Detect which cell encompasses the target text, then output its [X, Y] center coordinate. 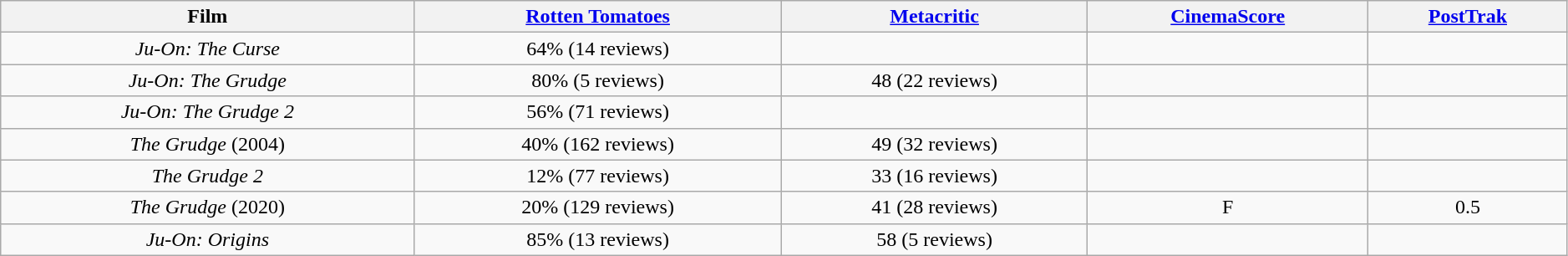
Ju-On: The Grudge 2 [207, 112]
Film [207, 17]
Ju-On: The Grudge [207, 80]
12% (77 reviews) [598, 176]
Metacritic [934, 17]
CinemaScore [1228, 17]
0.5 [1467, 207]
64% (14 reviews) [598, 49]
33 (16 reviews) [934, 176]
56% (71 reviews) [598, 112]
85% (13 reviews) [598, 239]
Rotten Tomatoes [598, 17]
F [1228, 207]
48 (22 reviews) [934, 80]
Ju-On: Origins [207, 239]
The Grudge (2020) [207, 207]
The Grudge (2004) [207, 144]
20% (129 reviews) [598, 207]
58 (5 reviews) [934, 239]
49 (32 reviews) [934, 144]
40% (162 reviews) [598, 144]
PostTrak [1467, 17]
41 (28 reviews) [934, 207]
Ju-On: The Curse [207, 49]
80% (5 reviews) [598, 80]
The Grudge 2 [207, 176]
